Output the (X, Y) coordinate of the center of the cell containing the given text.  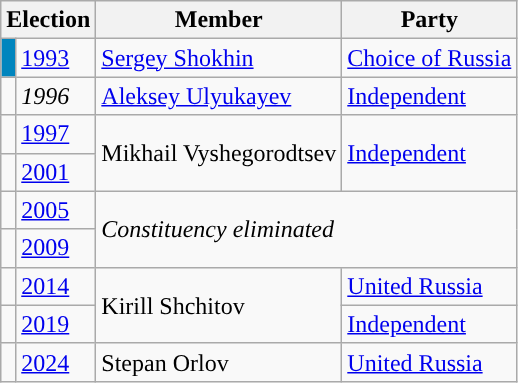
Constituency eliminated (306, 229)
Choice of Russia (430, 58)
1997 (56, 134)
2014 (56, 286)
Mikhail Vyshegorodtsev (219, 153)
Kirill Shchitov (219, 305)
2009 (56, 248)
2001 (56, 172)
Election (48, 20)
1993 (56, 58)
2005 (56, 210)
2019 (56, 324)
Sergey Shokhin (219, 58)
Party (430, 20)
2024 (56, 362)
1996 (56, 96)
Stepan Orlov (219, 362)
Aleksey Ulyukayev (219, 96)
Member (219, 20)
